Return [x, y] of the center of cell containing provided text 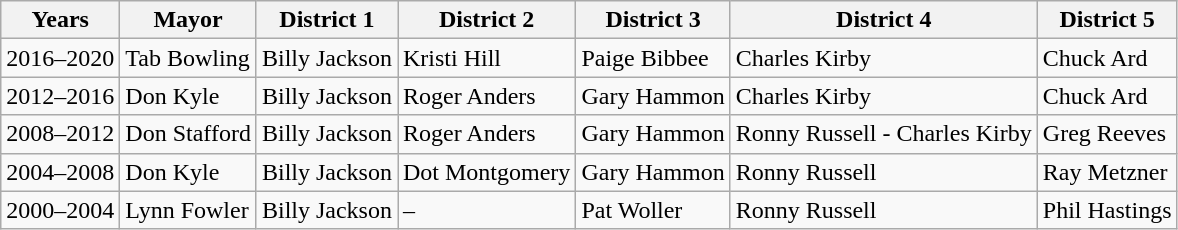
2012–2016 [60, 96]
Kristi Hill [487, 58]
2004–2008 [60, 172]
Phil Hastings [1107, 210]
– [487, 210]
Mayor [188, 20]
Ronny Russell - Charles Kirby [884, 134]
Paige Bibbee [653, 58]
District 1 [326, 20]
District 3 [653, 20]
Years [60, 20]
2008–2012 [60, 134]
2000–2004 [60, 210]
District 5 [1107, 20]
Lynn Fowler [188, 210]
District 2 [487, 20]
Pat Woller [653, 210]
Ray Metzner [1107, 172]
2016–2020 [60, 58]
District 4 [884, 20]
Don Stafford [188, 134]
Greg Reeves [1107, 134]
Tab Bowling [188, 58]
Dot Montgomery [487, 172]
